Scan for the cell matching the given text and deliver its [x, y] coordinate at center. 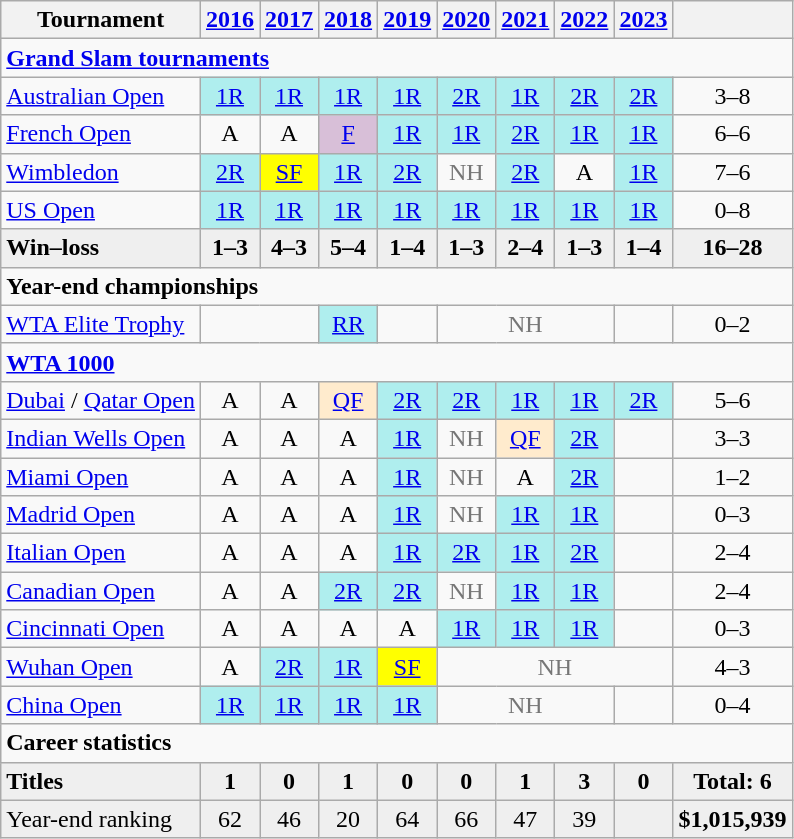
US Open [101, 210]
Career statistics [396, 743]
6–6 [732, 134]
3 [584, 781]
2020 [466, 20]
$1,015,939 [732, 819]
7–6 [732, 172]
WTA 1000 [396, 362]
47 [526, 819]
Italian Open [101, 553]
China Open [101, 705]
2021 [526, 20]
Total: 6 [732, 781]
2019 [408, 20]
16–28 [732, 248]
2018 [348, 20]
Wimbledon [101, 172]
3–8 [732, 96]
3–3 [732, 438]
0–2 [732, 324]
2022 [584, 20]
Win–loss [101, 248]
Indian Wells Open [101, 438]
Australian Open [101, 96]
46 [290, 819]
Wuhan Open [101, 667]
1–2 [732, 477]
Grand Slam tournaments [396, 58]
0–4 [732, 705]
62 [230, 819]
WTA Elite Trophy [101, 324]
RR [348, 324]
Dubai / Qatar Open [101, 400]
2017 [290, 20]
French Open [101, 134]
66 [466, 819]
F [348, 134]
Tournament [101, 20]
5–4 [348, 248]
Canadian Open [101, 591]
2023 [644, 20]
20 [348, 819]
Miami Open [101, 477]
64 [408, 819]
Cincinnati Open [101, 629]
Year-end championships [396, 286]
Year-end ranking [101, 819]
0–8 [732, 210]
Titles [101, 781]
5–6 [732, 400]
Madrid Open [101, 515]
2016 [230, 20]
39 [584, 819]
